Locate the cell with the specified text and output its (x, y) center coordinate. 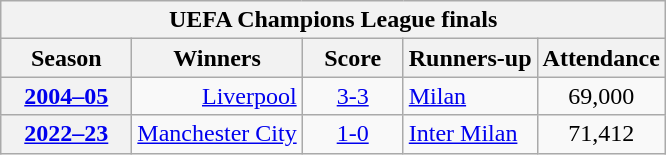
Runners-up (470, 58)
UEFA Champions League finals (334, 20)
Inter Milan (470, 134)
Attendance (601, 58)
2022–23 (66, 134)
Manchester City (217, 134)
Milan (470, 96)
Score (352, 58)
2004–05 (66, 96)
3-3 (352, 96)
Liverpool (217, 96)
69,000 (601, 96)
Winners (217, 58)
Season (66, 58)
1-0 (352, 134)
71,412 (601, 134)
